Extract the (x, y) coordinate from the center of the cell holding the provided text.  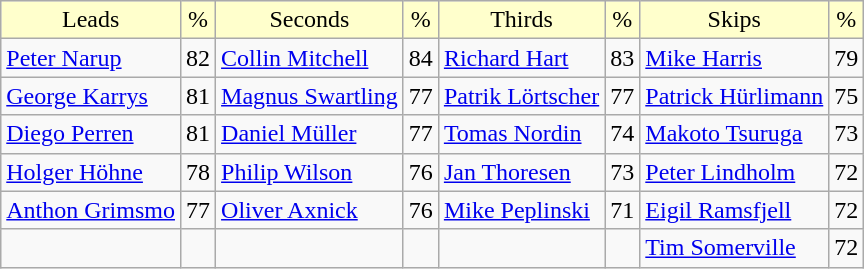
71 (622, 210)
George Karrys (91, 96)
Makoto Tsuruga (734, 134)
Collin Mitchell (310, 58)
Tim Somerville (734, 248)
Skips (734, 20)
Magnus Swartling (310, 96)
78 (198, 172)
Peter Lindholm (734, 172)
Seconds (310, 20)
Peter Narup (91, 58)
Anthon Grimsmo (91, 210)
79 (846, 58)
Thirds (521, 20)
84 (420, 58)
Tomas Nordin (521, 134)
83 (622, 58)
Patrik Lörtscher (521, 96)
82 (198, 58)
Oliver Axnick (310, 210)
Jan Thoresen (521, 172)
Mike Harris (734, 58)
Patrick Hürlimann (734, 96)
Holger Höhne (91, 172)
Philip Wilson (310, 172)
Diego Perren (91, 134)
Daniel Müller (310, 134)
Mike Peplinski (521, 210)
75 (846, 96)
Eigil Ramsfjell (734, 210)
Richard Hart (521, 58)
74 (622, 134)
Leads (91, 20)
